Locate the cell with the specified text and output its [x, y] center coordinate. 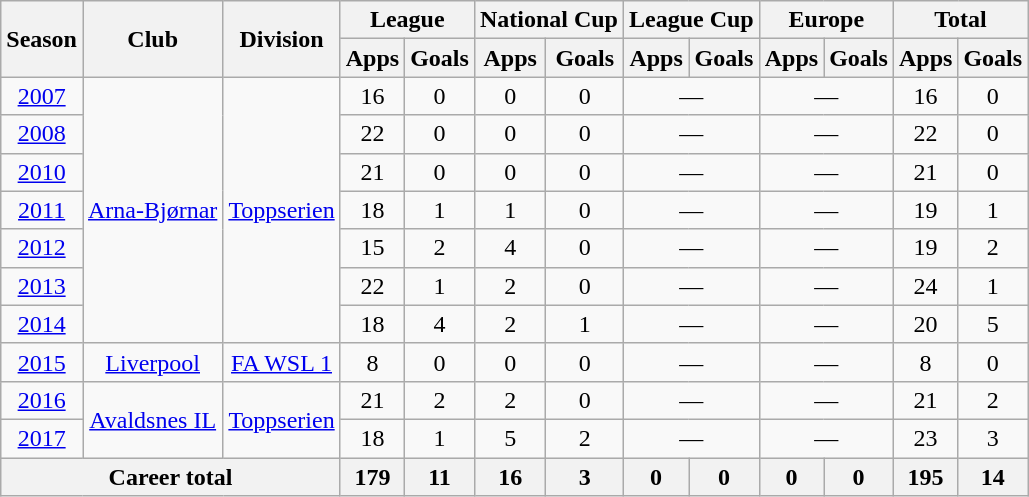
2016 [42, 400]
Liverpool [152, 362]
FA WSL 1 [282, 362]
2008 [42, 134]
National Cup [548, 20]
Career total [170, 477]
Avaldsnes IL [152, 419]
Season [42, 39]
11 [440, 477]
Total [960, 20]
Club [152, 39]
179 [372, 477]
14 [993, 477]
24 [925, 286]
League [407, 20]
15 [372, 248]
Europe [826, 20]
Arna-Bjørnar [152, 210]
2007 [42, 96]
Division [282, 39]
2013 [42, 286]
2014 [42, 324]
2012 [42, 248]
2011 [42, 210]
2010 [42, 172]
2015 [42, 362]
2017 [42, 438]
League Cup [691, 20]
20 [925, 324]
195 [925, 477]
23 [925, 438]
